Capture the cell that displays the provided text and extract its [X, Y] central coordinate. 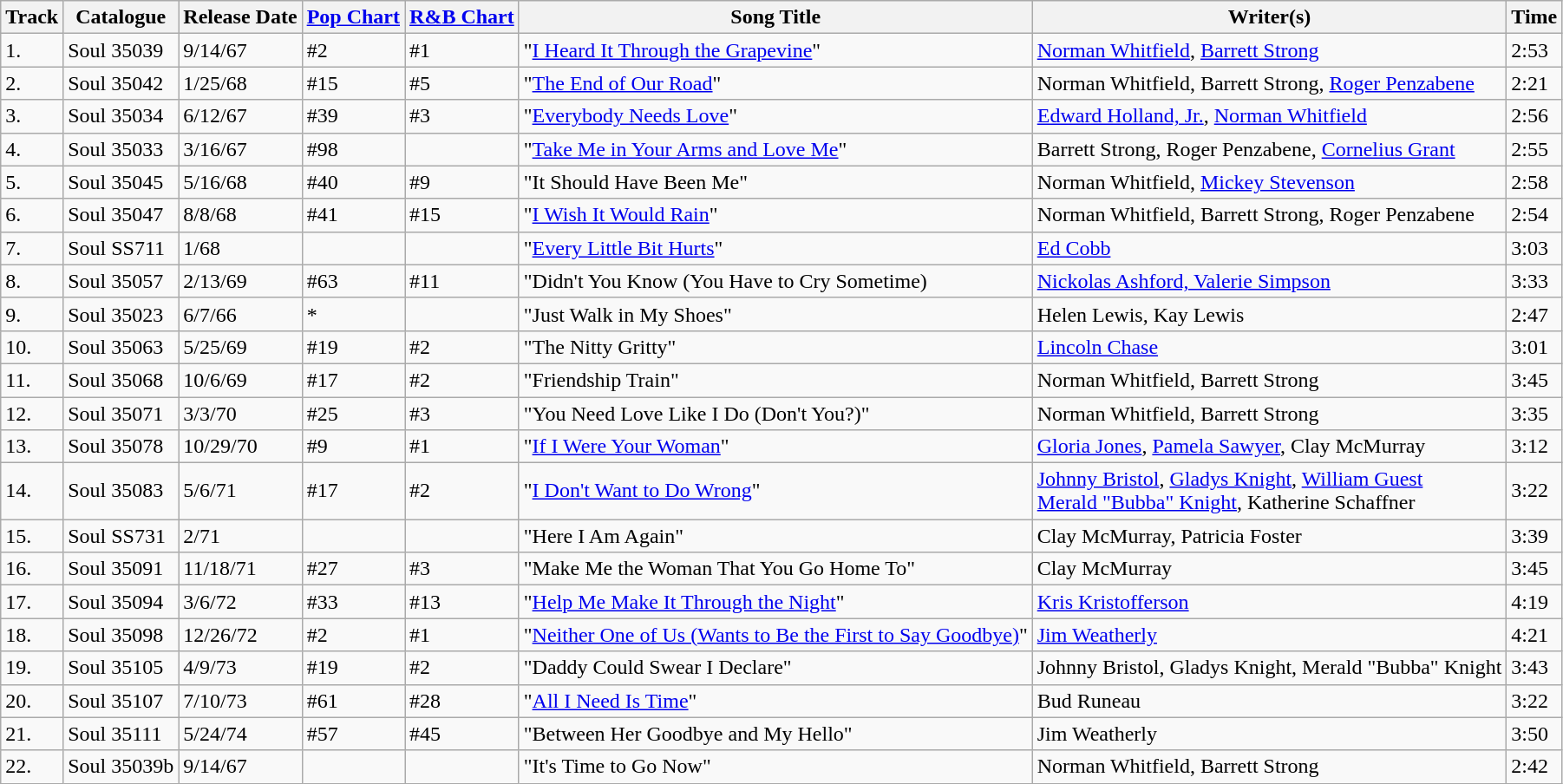
Soul 35083 [121, 491]
Soul 35094 [121, 602]
Norman Whitfield, Mickey Stevenson [1270, 182]
2:42 [1534, 767]
1/25/68 [240, 83]
Soul 35057 [121, 281]
"Neither One of Us (Wants to Be the First to Say Goodbye)" [775, 635]
"Here I Am Again" [775, 536]
Soul 35071 [121, 414]
11/18/71 [240, 569]
3:43 [1534, 668]
Lincoln Chase [1270, 347]
#45 [462, 734]
17. [32, 602]
Bud Runeau [1270, 701]
3:01 [1534, 347]
#61 [353, 701]
5. [32, 182]
1/68 [240, 248]
Edward Holland, Jr., Norman Whitfield [1270, 116]
10/6/69 [240, 380]
2/13/69 [240, 281]
Release Date [240, 17]
12/26/72 [240, 635]
Pop Chart [353, 17]
2:47 [1534, 314]
#41 [353, 215]
Clay McMurray, Patricia Foster [1270, 536]
2:58 [1534, 182]
Gloria Jones, Pamela Sawyer, Clay McMurray [1270, 447]
Soul 35023 [121, 314]
#57 [353, 734]
5/25/69 [240, 347]
7/10/73 [240, 701]
Soul 35042 [121, 83]
Helen Lewis, Kay Lewis [1270, 314]
#27 [353, 569]
"It's Time to Go Now" [775, 767]
3:39 [1534, 536]
"All I Need Is Time" [775, 701]
3:33 [1534, 281]
6. [32, 215]
Johnny Bristol, Gladys Knight, Merald "Bubba" Knight [1270, 668]
#40 [353, 182]
"Didn't You Know (You Have to Cry Sometime) [775, 281]
Writer(s) [1270, 17]
3:12 [1534, 447]
"Make Me the Woman That You Go Home To" [775, 569]
Soul 35045 [121, 182]
3/3/70 [240, 414]
#63 [353, 281]
Soul 35091 [121, 569]
Track [32, 17]
10/29/70 [240, 447]
#98 [353, 149]
Soul 35107 [121, 701]
6/12/67 [240, 116]
20. [32, 701]
Kris Kristofferson [1270, 602]
14. [32, 491]
2:56 [1534, 116]
#39 [353, 116]
Soul SS711 [121, 248]
8/8/68 [240, 215]
3/6/72 [240, 602]
Barrett Strong, Roger Penzabene, Cornelius Grant [1270, 149]
"Daddy Could Swear I Declare" [775, 668]
3:35 [1534, 414]
Soul SS731 [121, 536]
3. [32, 116]
"If I Were Your Woman" [775, 447]
2. [32, 83]
"Everybody Needs Love" [775, 116]
1. [32, 50]
"Take Me in Your Arms and Love Me" [775, 149]
2:54 [1534, 215]
"Friendship Train" [775, 380]
21. [32, 734]
"Between Her Goodbye and My Hello" [775, 734]
"You Need Love Like I Do (Don't You?)" [775, 414]
9. [32, 314]
Soul 35034 [121, 116]
R&B Chart [462, 17]
"The End of Our Road" [775, 83]
"It Should Have Been Me" [775, 182]
2:53 [1534, 50]
3:50 [1534, 734]
Nickolas Ashford, Valerie Simpson [1270, 281]
Soul 35098 [121, 635]
#28 [462, 701]
4. [32, 149]
5/16/68 [240, 182]
3/16/67 [240, 149]
Soul 35111 [121, 734]
Catalogue [121, 17]
5/24/74 [240, 734]
Soul 35078 [121, 447]
16. [32, 569]
Soul 35033 [121, 149]
"I Don't Want to Do Wrong" [775, 491]
2:55 [1534, 149]
Time [1534, 17]
* [353, 314]
"The Nitty Gritty" [775, 347]
4/9/73 [240, 668]
13. [32, 447]
Soul 35047 [121, 215]
15. [32, 536]
Soul 35068 [121, 380]
6/7/66 [240, 314]
#25 [353, 414]
2/71 [240, 536]
Song Title [775, 17]
22. [32, 767]
19. [32, 668]
Soul 35039 [121, 50]
18. [32, 635]
"Help Me Make It Through the Night" [775, 602]
5/6/71 [240, 491]
7. [32, 248]
3:03 [1534, 248]
Ed Cobb [1270, 248]
Soul 35039b [121, 767]
Soul 35105 [121, 668]
12. [32, 414]
#33 [353, 602]
#11 [462, 281]
Johnny Bristol, Gladys Knight, William GuestMerald "Bubba" Knight, Katherine Schaffner [1270, 491]
"I Heard It Through the Grapevine" [775, 50]
Clay McMurray [1270, 569]
#13 [462, 602]
10. [32, 347]
8. [32, 281]
Soul 35063 [121, 347]
4:19 [1534, 602]
4:21 [1534, 635]
11. [32, 380]
2:21 [1534, 83]
"Every Little Bit Hurts" [775, 248]
"I Wish It Would Rain" [775, 215]
#5 [462, 83]
"Just Walk in My Shoes" [775, 314]
